Scan for the cell matching the given text and deliver its (X, Y) coordinate at center. 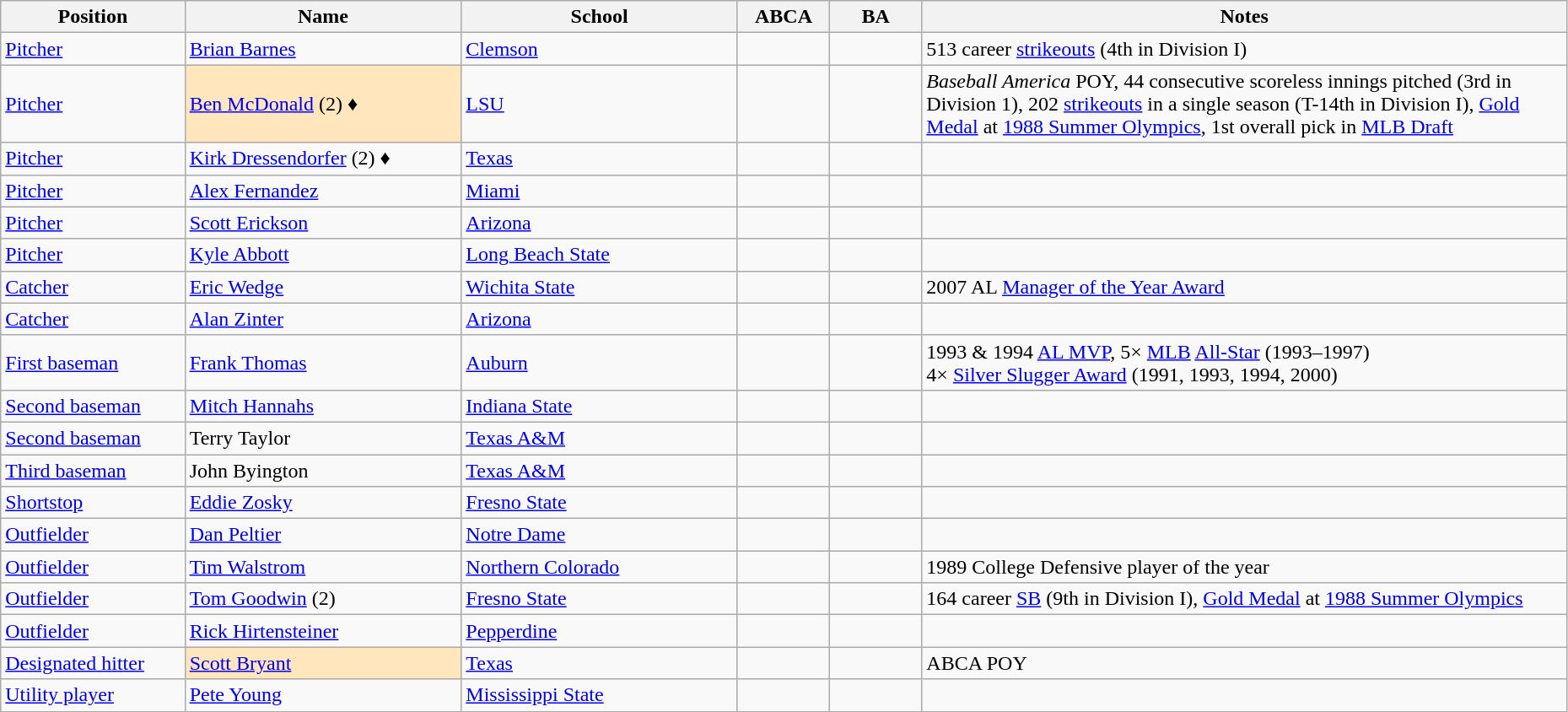
Notre Dame (600, 535)
John Byington (323, 470)
Pepperdine (600, 631)
1989 College Defensive player of the year (1245, 567)
Tom Goodwin (2) (323, 599)
School (600, 17)
Alan Zinter (323, 319)
First baseman (93, 363)
Wichita State (600, 287)
Third baseman (93, 470)
Alex Fernandez (323, 191)
Designated hitter (93, 663)
Pete Young (323, 695)
BA (876, 17)
Northern Colorado (600, 567)
Ben McDonald (2) ♦ (323, 104)
Notes (1245, 17)
Long Beach State (600, 255)
LSU (600, 104)
Rick Hirtensteiner (323, 631)
Miami (600, 191)
Eddie Zosky (323, 503)
513 career strikeouts (4th in Division I) (1245, 49)
164 career SB (9th in Division I), Gold Medal at 1988 Summer Olympics (1245, 599)
ABCA POY (1245, 663)
Name (323, 17)
Indiana State (600, 406)
Clemson (600, 49)
Auburn (600, 363)
Mississippi State (600, 695)
Utility player (93, 695)
2007 AL Manager of the Year Award (1245, 287)
Mitch Hannahs (323, 406)
ABCA (783, 17)
Scott Erickson (323, 223)
Frank Thomas (323, 363)
Kirk Dressendorfer (2) ♦ (323, 159)
Kyle Abbott (323, 255)
Shortstop (93, 503)
Brian Barnes (323, 49)
Eric Wedge (323, 287)
1993 & 1994 AL MVP, 5× MLB All-Star (1993–1997)4× Silver Slugger Award (1991, 1993, 1994, 2000) (1245, 363)
Scott Bryant (323, 663)
Dan Peltier (323, 535)
Terry Taylor (323, 438)
Position (93, 17)
Tim Walstrom (323, 567)
